Detect which cell encompasses the target text, then output its [x, y] center coordinate. 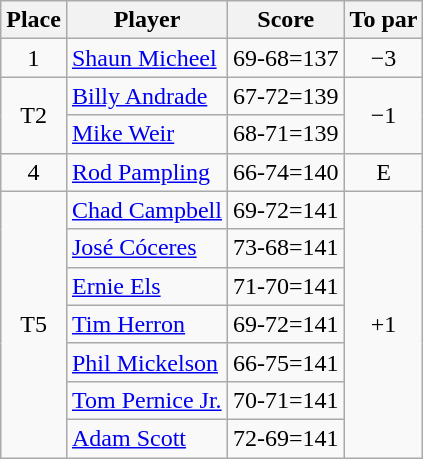
69-68=137 [286, 58]
T5 [34, 324]
Shaun Micheel [146, 58]
Ernie Els [146, 286]
66-75=141 [286, 362]
José Cóceres [146, 248]
1 [34, 58]
Billy Andrade [146, 96]
66-74=140 [286, 172]
+1 [384, 324]
Tim Herron [146, 324]
70-71=141 [286, 400]
Chad Campbell [146, 210]
72-69=141 [286, 438]
73-68=141 [286, 248]
−1 [384, 115]
4 [34, 172]
71-70=141 [286, 286]
Player [146, 20]
E [384, 172]
Tom Pernice Jr. [146, 400]
Phil Mickelson [146, 362]
Rod Pampling [146, 172]
−3 [384, 58]
To par [384, 20]
Score [286, 20]
T2 [34, 115]
Adam Scott [146, 438]
Mike Weir [146, 134]
68-71=139 [286, 134]
Place [34, 20]
67-72=139 [286, 96]
